Identify which cell holds the provided text, then report its [x, y] central coordinate. 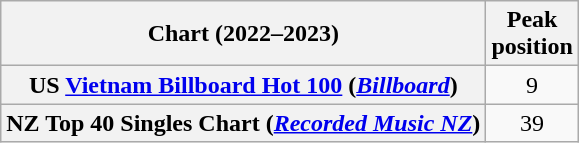
US Vietnam Billboard Hot 100 (Billboard) [244, 85]
39 [532, 123]
9 [532, 85]
NZ Top 40 Singles Chart (Recorded Music NZ) [244, 123]
Chart (2022–2023) [244, 34]
Peakposition [532, 34]
